Locate the cell with the specified text and output its [X, Y] center coordinate. 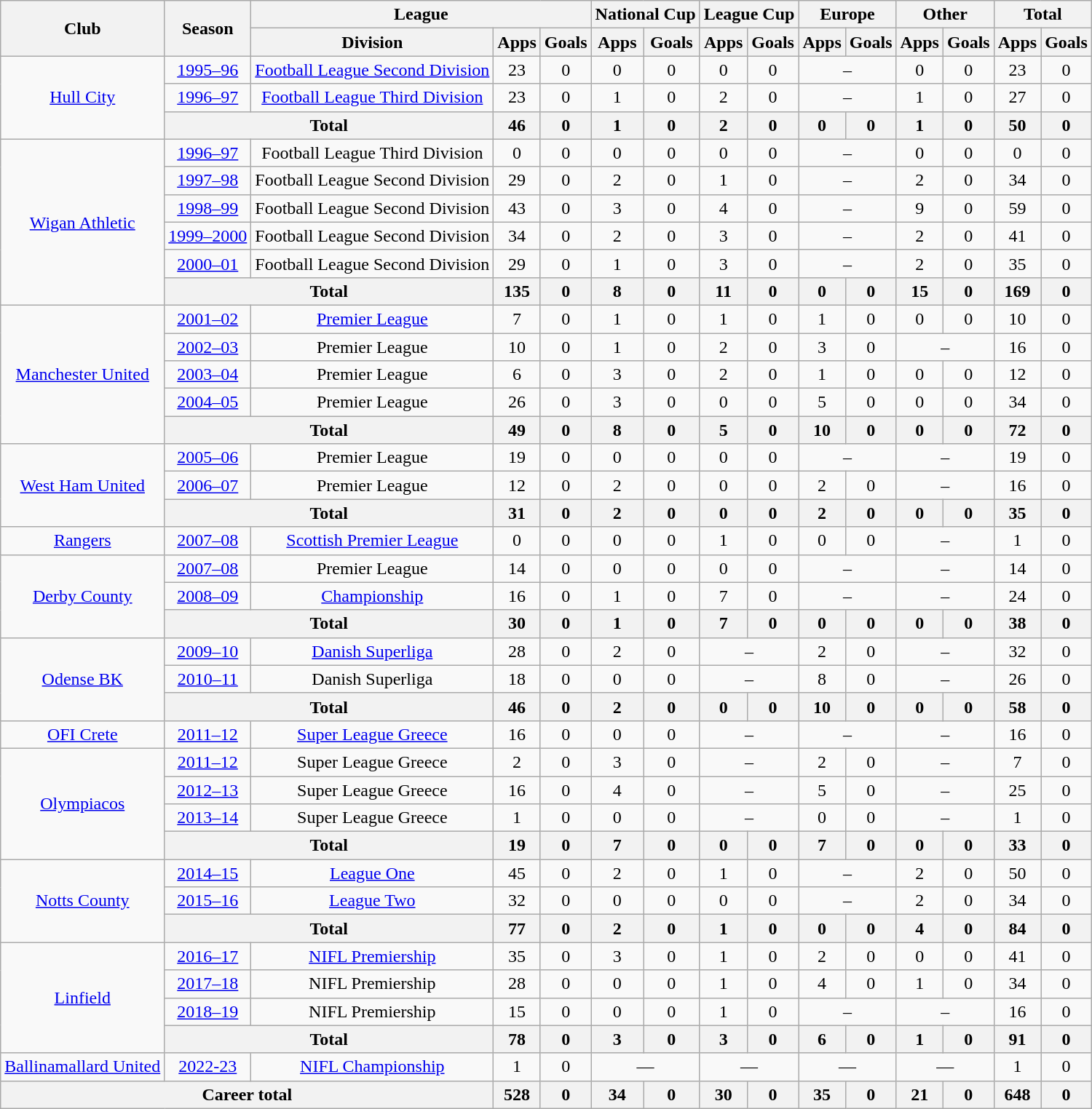
38 [1017, 624]
Wigan Athletic [83, 222]
League Two [373, 901]
Scottish Premier League [373, 541]
2005–06 [208, 458]
Derby County [83, 596]
1995–96 [208, 70]
2004–05 [208, 402]
National Cup [645, 15]
Odense BK [83, 679]
528 [517, 1094]
Season [208, 28]
League [421, 15]
169 [1017, 291]
League Cup [749, 15]
135 [517, 291]
31 [517, 513]
77 [517, 929]
43 [517, 208]
1997–98 [208, 180]
2000–01 [208, 263]
West Ham United [83, 485]
1998–99 [208, 208]
2022-23 [208, 1067]
2012–13 [208, 790]
2013–14 [208, 818]
91 [1017, 1039]
2016–17 [208, 956]
Hull City [83, 98]
1999–2000 [208, 236]
11 [724, 291]
58 [1017, 707]
648 [1017, 1094]
2001–02 [208, 319]
2015–16 [208, 901]
OFI Crete [83, 734]
Championship [373, 596]
Notts County [83, 901]
25 [1017, 790]
45 [517, 873]
9 [919, 208]
21 [919, 1094]
Division [373, 42]
2014–15 [208, 873]
Rangers [83, 541]
27 [1017, 98]
2008–09 [208, 596]
2002–03 [208, 347]
Career total [248, 1094]
Linfield [83, 998]
2006–07 [208, 485]
Manchester United [83, 374]
2009–10 [208, 651]
84 [1017, 929]
2003–04 [208, 375]
Ballinamallard United [83, 1067]
Europe [847, 15]
Club [83, 28]
24 [1017, 596]
NIFL Championship [373, 1067]
2017–18 [208, 984]
33 [1017, 846]
League One [373, 873]
59 [1017, 208]
2010–11 [208, 679]
Olympiacos [83, 803]
72 [1017, 430]
18 [517, 679]
2018–19 [208, 1011]
78 [517, 1039]
Other [945, 15]
49 [517, 430]
